Locate the cell with the specified text and output its [X, Y] center coordinate. 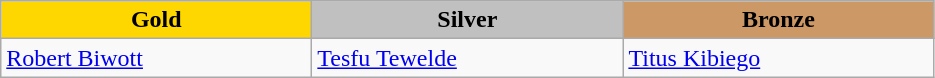
Titus Kibiego [778, 58]
Robert Biwott [156, 58]
Tesfu Tewelde [468, 58]
Silver [468, 20]
Bronze [778, 20]
Gold [156, 20]
